Find where the given text appears and provide that cell's center as (X, Y) coordinate. 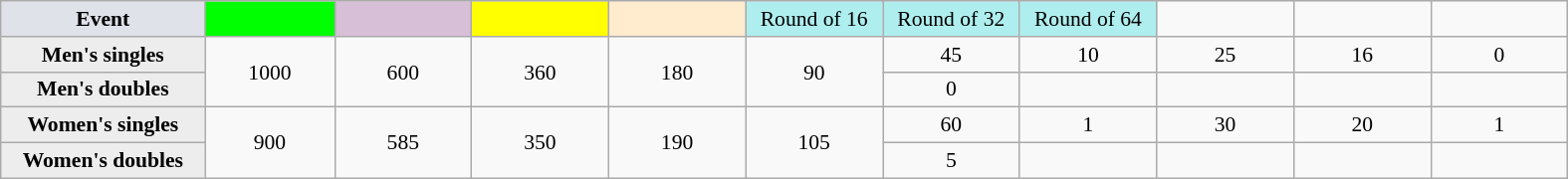
Round of 32 (951, 19)
60 (951, 125)
360 (541, 72)
180 (677, 72)
10 (1088, 55)
25 (1226, 55)
Round of 16 (814, 19)
Women's singles (104, 125)
5 (951, 161)
105 (814, 143)
Men's singles (104, 55)
Women's doubles (104, 161)
1000 (270, 72)
600 (403, 72)
585 (403, 143)
350 (541, 143)
Event (104, 19)
45 (951, 55)
16 (1362, 55)
900 (270, 143)
90 (814, 72)
190 (677, 143)
20 (1362, 125)
Round of 64 (1088, 19)
Men's doubles (104, 89)
30 (1226, 125)
